Return the (x, y) coordinate for the center point of the cell that contains the specified text.  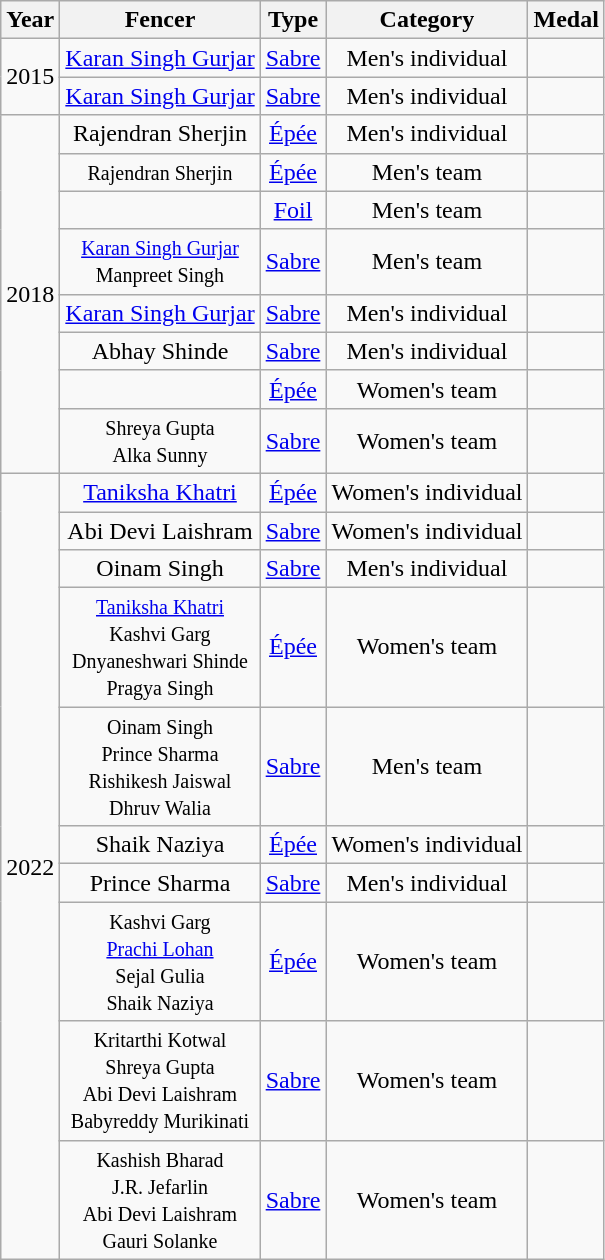
Kritarthi KotwalShreya GuptaAbi Devi LaishramBabyreddy Murikinati (160, 1080)
2015 (30, 77)
Taniksha Khatri (160, 492)
Abi Devi Laishram (160, 531)
Category (427, 20)
Type (293, 20)
Kashvi GargPrachi LohanSejal GuliaShaik Naziya (160, 962)
Oinam Singh (160, 569)
Shreya GuptaAlka Sunny (160, 440)
Taniksha KhatriKashvi GargDnyaneshwari ShindePragya Singh (160, 648)
Oinam SinghPrince SharmaRishikesh JaiswalDhruv Walia (160, 766)
2018 (30, 294)
Fencer (160, 20)
Shaik Naziya (160, 845)
2022 (30, 866)
Prince Sharma (160, 883)
Medal (566, 20)
Karan Singh GurjarManpreet Singh (160, 262)
Abhay Shinde (160, 351)
Year (30, 20)
Foil (293, 210)
Kashish BharadJ.R. JefarlinAbi Devi LaishramGauri Solanke (160, 1200)
